Return (x, y) of the center of cell containing provided text 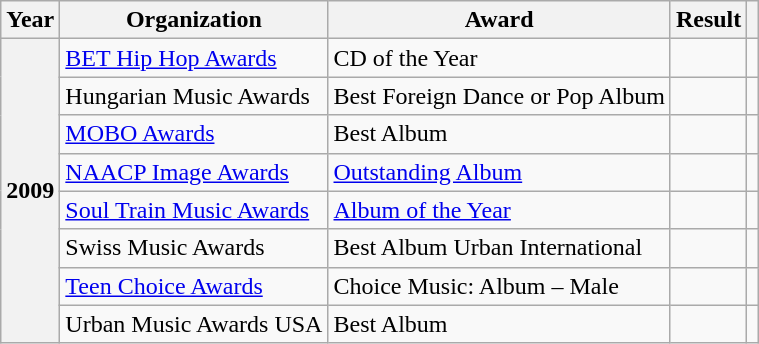
Award (499, 20)
Urban Music Awards USA (194, 324)
Organization (194, 20)
Outstanding Album (499, 172)
2009 (30, 191)
Hungarian Music Awards (194, 96)
Choice Music: Album – Male (499, 286)
Best Foreign Dance or Pop Album (499, 96)
NAACP Image Awards (194, 172)
CD of the Year (499, 58)
Album of the Year (499, 210)
Swiss Music Awards (194, 248)
Result (708, 20)
Teen Choice Awards (194, 286)
MOBO Awards (194, 134)
BET Hip Hop Awards (194, 58)
Best Album Urban International (499, 248)
Soul Train Music Awards (194, 210)
Year (30, 20)
